Extract the (x, y) coordinate from the center of the cell holding the provided text.  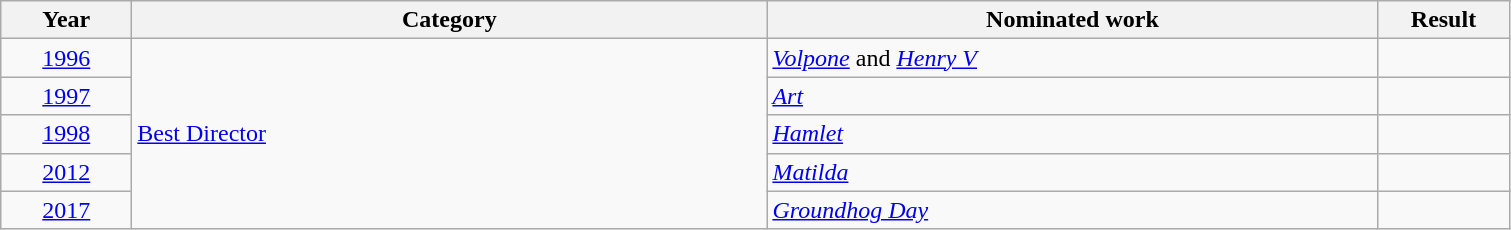
Category (450, 20)
Art (1072, 96)
2012 (66, 172)
1998 (66, 134)
Groundhog Day (1072, 210)
1996 (66, 58)
1997 (66, 96)
Year (66, 20)
2017 (66, 210)
Hamlet (1072, 134)
Volpone and Henry V (1072, 58)
Nominated work (1072, 20)
Best Director (450, 134)
Result (1444, 20)
Matilda (1072, 172)
